Capture the cell that displays the provided text and extract its [X, Y] central coordinate. 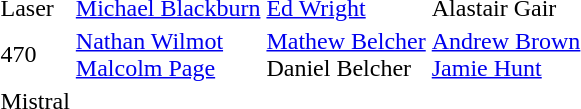
Nathan Wilmot Malcolm Page [168, 54]
Mathew Belcher Daniel Belcher [346, 54]
